Identify which cell holds the provided text, then report its [x, y] central coordinate. 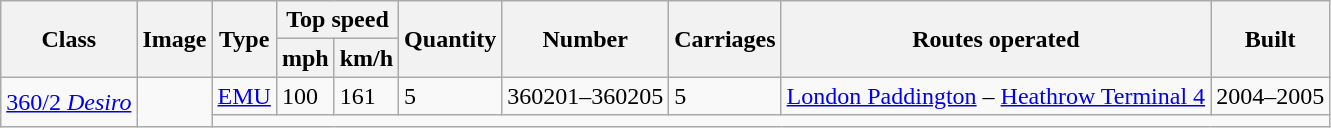
Image [174, 39]
2004–2005 [1270, 96]
161 [366, 96]
mph [305, 58]
360/2 Desiro [69, 102]
Carriages [725, 39]
Type [244, 39]
EMU [244, 96]
Number [586, 39]
London Paddington – Heathrow Terminal 4 [996, 96]
Quantity [450, 39]
100 [305, 96]
360201–360205 [586, 96]
Class [69, 39]
km/h [366, 58]
Built [1270, 39]
Routes operated [996, 39]
Top speed [337, 20]
